Provide the (X, Y) coordinate of the cell's center where the given text is located.  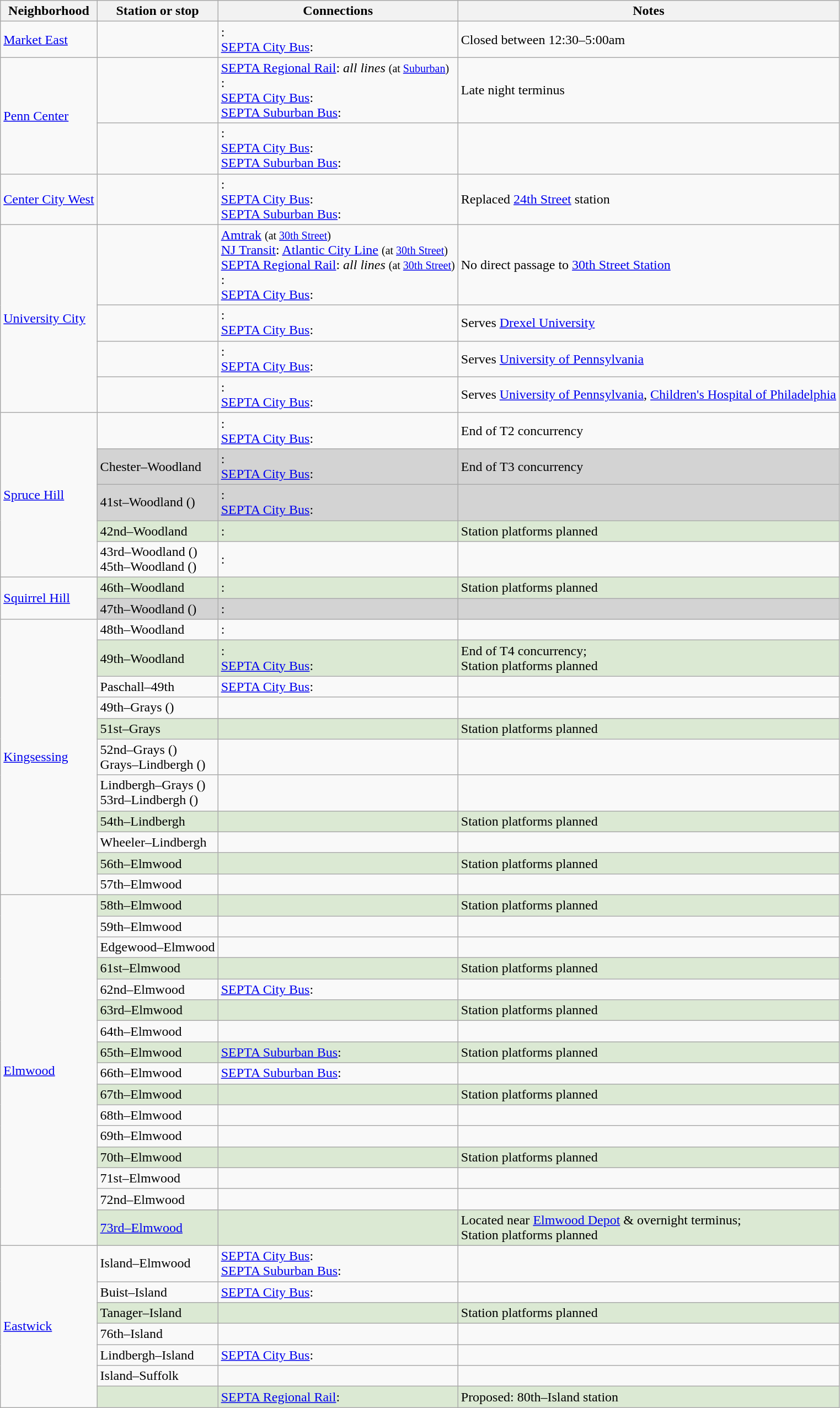
68th–Elmwood (158, 1115)
Serves University of Pennsylvania (649, 358)
Kingsessing (49, 757)
67th–Elmwood (158, 1094)
49th–Grays () (158, 708)
Buist–Island (158, 1292)
Neighborhood (49, 11)
59th–Elmwood (158, 926)
Squirrel Hill (49, 598)
Serves University of Pennsylvania, Children's Hospital of Philadelphia (649, 395)
Elmwood (49, 1070)
Lindbergh–Island (158, 1355)
Penn Center (49, 116)
Station or stop (158, 11)
Closed between 12:30–5:00am (649, 40)
49th–Woodland (158, 659)
Lindbergh–Grays ()53rd–Lindbergh () (158, 793)
Paschall–49th (158, 687)
46th–Woodland (158, 588)
42nd–Woodland (158, 531)
Island–Elmwood (158, 1263)
52nd–Grays ()Grays–Lindbergh () (158, 757)
Serves Drexel University (649, 323)
76th–Island (158, 1334)
Chester–Woodland (158, 467)
41st–Woodland () (158, 502)
No direct passage to 30th Street Station (649, 265)
72nd–Elmwood (158, 1199)
End of T3 concurrency (649, 467)
University City (49, 319)
63rd–Elmwood (158, 1010)
SEPTA City Bus: SEPTA Suburban Bus: (338, 1263)
Edgewood–Elmwood (158, 947)
Island–Suffolk (158, 1376)
Connections (338, 11)
57th–Elmwood (158, 884)
64th–Elmwood (158, 1031)
SEPTA Regional Rail: (338, 1397)
Located near Elmwood Depot & overnight terminus;Station platforms planned (649, 1228)
Tanager–Island (158, 1313)
SEPTA Regional Rail: all lines (at Suburban): SEPTA City Bus: SEPTA Suburban Bus: (338, 90)
Amtrak (at 30th Street) NJ Transit: Atlantic City Line (at 30th Street) SEPTA Regional Rail: all lines (at 30th Street): SEPTA City Bus: (338, 265)
58th–Elmwood (158, 905)
56th–Elmwood (158, 863)
47th–Woodland () (158, 609)
Proposed: 80th–Island station (649, 1397)
65th–Elmwood (158, 1052)
69th–Elmwood (158, 1136)
70th–Elmwood (158, 1157)
71st–Elmwood (158, 1178)
End of T2 concurrency (649, 430)
62nd–Elmwood (158, 989)
Notes (649, 11)
66th–Elmwood (158, 1073)
43rd–Woodland ()45th–Woodland () (158, 559)
Late night terminus (649, 90)
54th–Lindbergh (158, 821)
End of T4 concurrency;Station platforms planned (649, 659)
73rd–Elmwood (158, 1228)
61st–Elmwood (158, 968)
Wheeler–Lindbergh (158, 842)
Center City West (49, 199)
Market East (49, 40)
Spruce Hill (49, 495)
48th–Woodland (158, 630)
Eastwick (49, 1326)
Replaced 24th Street station (649, 199)
51st–Grays (158, 729)
